Find where the given text appears and provide that cell's center as (x, y) coordinate. 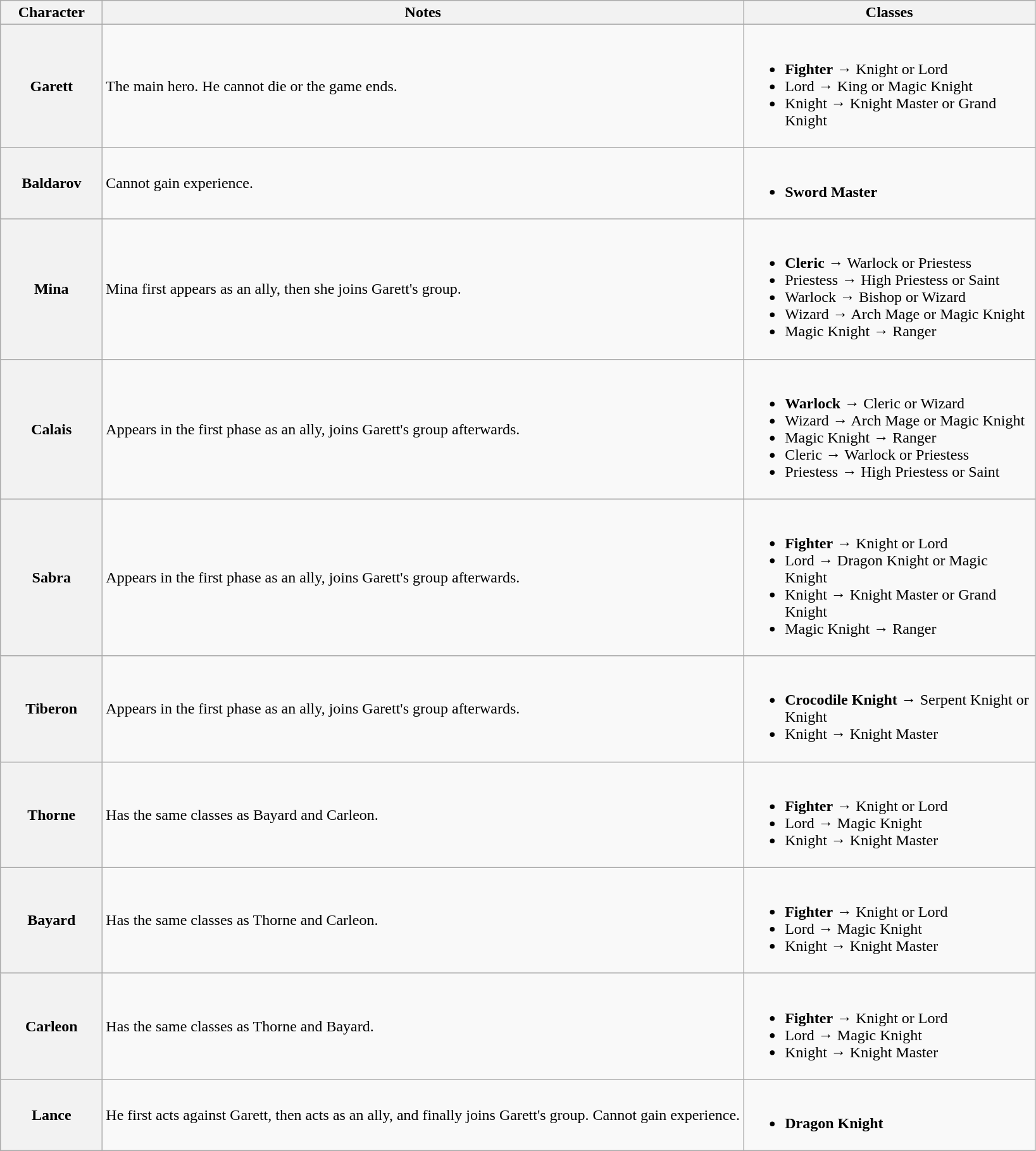
Has the same classes as Thorne and Bayard. (423, 1026)
The main hero. He cannot die or the game ends. (423, 86)
Cleric → Warlock or PriestessPriestess → High Priestess or SaintWarlock → Bishop or WizardWizard → Arch Mage or Magic KnightMagic Knight → Ranger (890, 289)
Baldarov (52, 184)
Crocodile Knight → Serpent Knight or KnightKnight → Knight Master (890, 709)
Character (52, 13)
Calais (52, 429)
Bayard (52, 921)
Dragon Knight (890, 1114)
Cannot gain experience. (423, 184)
Carleon (52, 1026)
Fighter → Knight or LordLord → King or Magic KnightKnight → Knight Master or Grand Knight (890, 86)
Mina (52, 289)
Warlock → Cleric or WizardWizard → Arch Mage or Magic KnightMagic Knight → RangerCleric → Warlock or PriestessPriestess → High Priestess or Saint (890, 429)
Sword Master (890, 184)
Thorne (52, 814)
Lance (52, 1114)
Fighter → Knight or LordLord → Dragon Knight or Magic KnightKnight → Knight Master or Grand KnightMagic Knight → Ranger (890, 577)
Notes (423, 13)
Classes (890, 13)
He first acts against Garett, then acts as an ally, and finally joins Garett's group. Cannot gain experience. (423, 1114)
Has the same classes as Thorne and Carleon. (423, 921)
Tiberon (52, 709)
Mina first appears as an ally, then she joins Garett's group. (423, 289)
Sabra (52, 577)
Has the same classes as Bayard and Carleon. (423, 814)
Garett (52, 86)
